Extract the (X, Y) coordinate from the center of the cell holding the provided text.  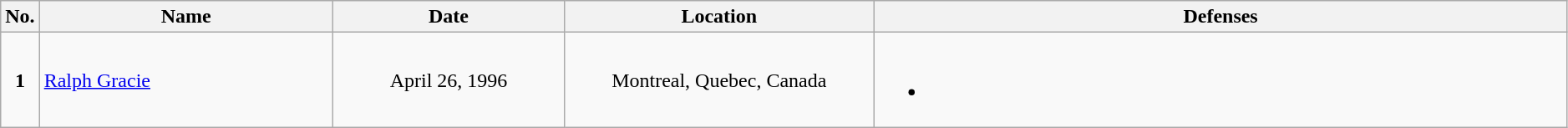
Ralph Gracie (185, 80)
Montreal, Quebec, Canada (719, 80)
April 26, 1996 (448, 80)
Defenses (1220, 17)
Location (719, 17)
1 (20, 80)
No. (20, 17)
Date (448, 17)
Name (185, 17)
